For the text-containing cell, return its midpoint in (X, Y) coordinate format. 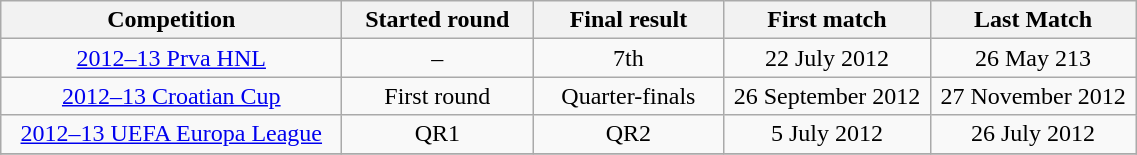
– (438, 58)
26 September 2012 (827, 96)
Competition (172, 20)
Quarter-finals (628, 96)
27 November 2012 (1033, 96)
26 May 213 (1033, 58)
2012–13 Croatian Cup (172, 96)
2012–13 UEFA Europa League (172, 134)
Last Match (1033, 20)
QR2 (628, 134)
First round (438, 96)
22 July 2012 (827, 58)
Final result (628, 20)
2012–13 Prva HNL (172, 58)
Started round (438, 20)
5 July 2012 (827, 134)
First match (827, 20)
QR1 (438, 134)
26 July 2012 (1033, 134)
7th (628, 58)
